Determine the (X, Y) coordinate at the center of the cell enclosing the given text.  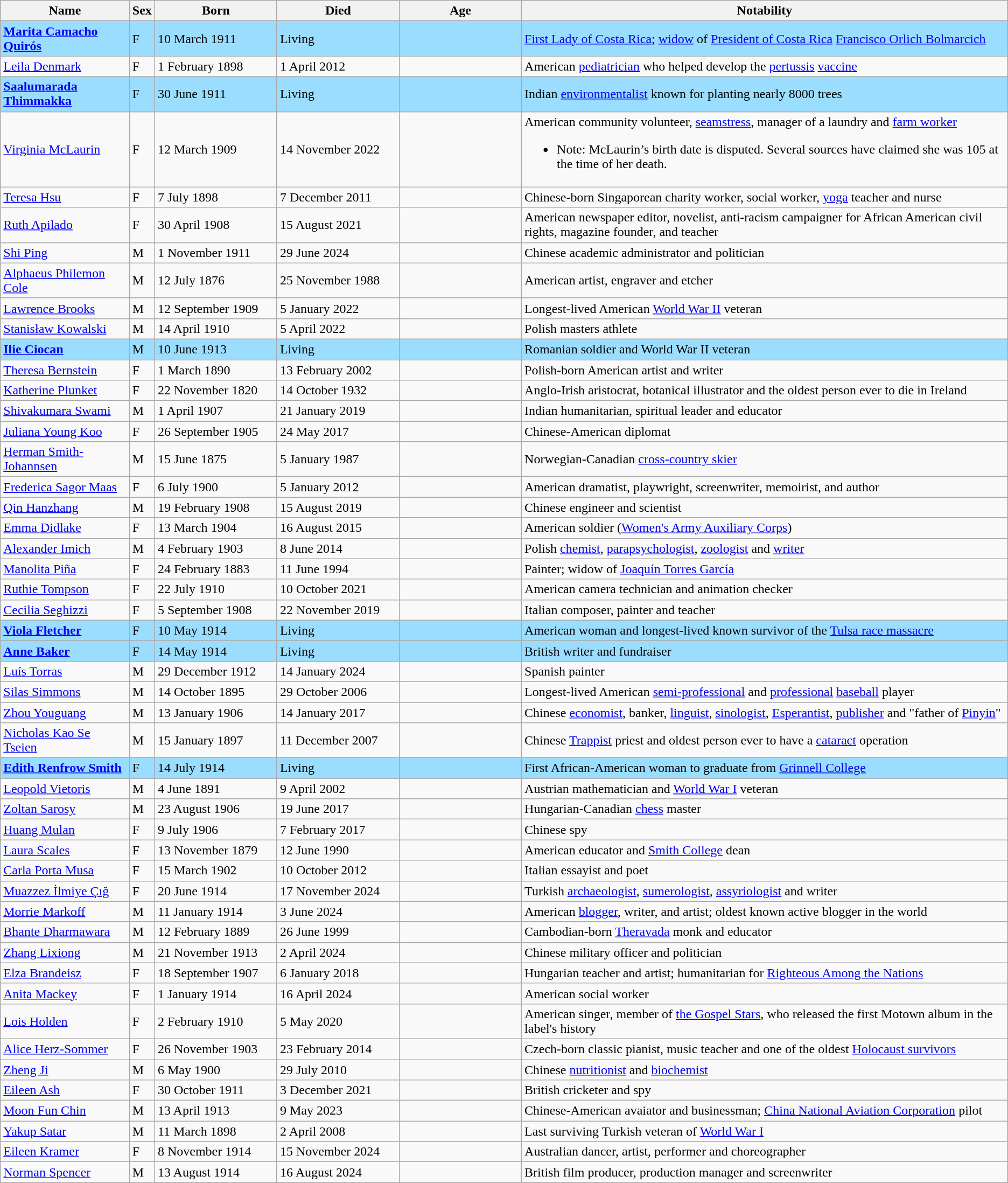
9 April 2002 (338, 789)
12 February 1889 (215, 932)
First Lady of Costa Rica; widow of President of Costa Rica Francisco Orlich Bolmarcich (765, 39)
13 February 2002 (338, 370)
Zhou Youguang (65, 713)
14 January 2024 (338, 671)
14 April 1910 (215, 329)
American artist, engraver and etcher (765, 280)
Frederica Sagor Maas (65, 487)
24 February 1883 (215, 569)
4 February 1903 (215, 548)
14 January 2017 (338, 713)
Notability (765, 11)
5 January 2022 (338, 308)
Chinese spy (765, 830)
29 December 1912 (215, 671)
Lawrence Brooks (65, 308)
Stanisław Kowalski (65, 329)
American camera technician and animation checker (765, 589)
Virginia McLaurin (65, 149)
Viola Fletcher (65, 630)
24 May 2017 (338, 432)
12 September 1909 (215, 308)
7 February 2017 (338, 830)
30 October 1911 (215, 1090)
Katherine Plunket (65, 391)
10 June 1913 (215, 349)
15 January 1897 (215, 740)
5 September 1908 (215, 610)
Cambodian-born Theravada monk and educator (765, 932)
1 March 1890 (215, 370)
29 October 2006 (338, 692)
22 November 2019 (338, 610)
Chinese academic administrator and politician (765, 253)
Marita Camacho Quirós (65, 39)
14 October 1932 (338, 391)
Hungarian-Canadian chess master (765, 809)
6 July 1900 (215, 487)
Anita Mackey (65, 993)
American soldier (Women's Army Auxiliary Corps) (765, 528)
Last surviving Turkish veteran of World War I (765, 1131)
Moon Fun Chin (65, 1111)
Sex (142, 11)
20 June 1914 (215, 891)
Morrie Markoff (65, 911)
Ilie Ciocan (65, 349)
Manolita Piña (65, 569)
Luís Torras (65, 671)
1 February 1898 (215, 66)
American blogger, writer, and artist; oldest known active blogger in the world (765, 911)
Polish chemist, parapsychologist, zoologist and writer (765, 548)
Italian essayist and poet (765, 871)
15 November 2024 (338, 1152)
14 October 1895 (215, 692)
8 June 2014 (338, 548)
30 June 1911 (215, 94)
23 February 2014 (338, 1049)
10 October 2012 (338, 871)
Emma Didlake (65, 528)
Chinese-born Singaporean charity worker, social worker, yoga teacher and nurse (765, 197)
16 April 2024 (338, 993)
13 November 1879 (215, 850)
22 November 1820 (215, 391)
Chinese Trappist priest and oldest person ever to have a cataract operation (765, 740)
11 March 1898 (215, 1131)
Eileen Ash (65, 1090)
Laura Scales (65, 850)
Shivakumara Swami (65, 411)
Huang Mulan (65, 830)
Carla Porta Musa (65, 871)
14 November 2022 (338, 149)
Czech-born classic pianist, music teacher and one of the oldest Holocaust survivors (765, 1049)
Chinese economist, banker, linguist, sinologist, Esperantist, publisher and "father of Pinyin" (765, 713)
6 May 1900 (215, 1069)
Zoltan Sarosy (65, 809)
Elza Brandeisz (65, 973)
American social worker (765, 993)
Qin Hanzhang (65, 507)
Painter; widow of Joaquín Torres García (765, 569)
Hungarian teacher and artist; humanitarian for Righteous Among the Nations (765, 973)
19 February 1908 (215, 507)
Chinese nutritionist and biochemist (765, 1069)
5 May 2020 (338, 1021)
Saalumarada Thimmakka (65, 94)
13 January 1906 (215, 713)
15 June 1875 (215, 459)
First African-American woman to graduate from Grinnell College (765, 768)
Chinese-American avaiator and businessman; China National Aviation Corporation pilot (765, 1111)
9 July 1906 (215, 830)
Alexander Imich (65, 548)
3 June 2024 (338, 911)
Turkish archaeologist, sumerologist, assyriologist and writer (765, 891)
15 August 2021 (338, 225)
Norwegian-Canadian cross-country skier (765, 459)
14 May 1914 (215, 651)
Chinese engineer and scientist (765, 507)
21 January 2019 (338, 411)
Leopold Vietoris (65, 789)
American pediatrician who helped develop the pertussis vaccine (765, 66)
2 February 1910 (215, 1021)
American dramatist, playwright, screenwriter, memoirist, and author (765, 487)
17 November 2024 (338, 891)
Austrian mathematician and World War I veteran (765, 789)
5 January 1987 (338, 459)
American woman and longest-lived known survivor of the Tulsa race massacre (765, 630)
12 July 1876 (215, 280)
2 April 2008 (338, 1131)
26 June 1999 (338, 932)
14 July 1914 (215, 768)
29 July 2010 (338, 1069)
10 March 1911 (215, 39)
Polish masters athlete (765, 329)
Indian environmentalist known for planting nearly 8000 trees (765, 94)
11 December 2007 (338, 740)
19 June 2017 (338, 809)
29 June 2024 (338, 253)
18 September 1907 (215, 973)
Nicholas Kao Se Tseien (65, 740)
Anne Baker (65, 651)
British writer and fundraiser (765, 651)
Shi Ping (65, 253)
Name (65, 11)
26 November 1903 (215, 1049)
1 January 1914 (215, 993)
Indian humanitarian, spiritual leader and educator (765, 411)
Zheng Ji (65, 1069)
Leila Denmark (65, 66)
16 August 2015 (338, 528)
13 August 1914 (215, 1172)
22 July 1910 (215, 589)
3 December 2021 (338, 1090)
Ruthie Tompson (65, 589)
7 December 2011 (338, 197)
Spanish painter (765, 671)
Silas Simmons (65, 692)
Herman Smith-Johannsen (65, 459)
Born (215, 11)
Juliana Young Koo (65, 432)
6 January 2018 (338, 973)
Theresa Bernstein (65, 370)
23 August 1906 (215, 809)
8 November 1914 (215, 1152)
Longest-lived American semi-professional and professional baseball player (765, 692)
21 November 1913 (215, 952)
Age (460, 11)
American educator and Smith College dean (765, 850)
British film producer, production manager and screenwriter (765, 1172)
4 June 1891 (215, 789)
British cricketer and spy (765, 1090)
5 January 2012 (338, 487)
Edith Renfrow Smith (65, 768)
30 April 1908 (215, 225)
Muazzez İlmiye Çığ (65, 891)
Alphaeus Philemon Cole (65, 280)
Polish-born American artist and writer (765, 370)
11 June 1994 (338, 569)
10 October 2021 (338, 589)
2 April 2024 (338, 952)
15 August 2019 (338, 507)
13 March 1904 (215, 528)
Zhang Lixiong (65, 952)
15 March 1902 (215, 871)
Romanian soldier and World War II veteran (765, 349)
Ruth Apilado (65, 225)
12 June 1990 (338, 850)
1 November 1911 (215, 253)
1 April 1907 (215, 411)
16 August 2024 (338, 1172)
Cecilia Seghizzi (65, 610)
9 May 2023 (338, 1111)
Teresa Hsu (65, 197)
Chinese-American diplomat (765, 432)
13 April 1913 (215, 1111)
Alice Herz-Sommer (65, 1049)
Longest-lived American World War II veteran (765, 308)
10 May 1914 (215, 630)
5 April 2022 (338, 329)
1 April 2012 (338, 66)
7 July 1898 (215, 197)
25 November 1988 (338, 280)
Lois Holden (65, 1021)
Yakup Satar (65, 1131)
12 March 1909 (215, 149)
Chinese military officer and politician (765, 952)
American newspaper editor, novelist, anti-racism campaigner for African American civil rights, magazine founder, and teacher (765, 225)
26 September 1905 (215, 432)
Died (338, 11)
American singer, member of the Gospel Stars, who released the first Motown album in the label's history (765, 1021)
Eileen Kramer (65, 1152)
Norman Spencer (65, 1172)
Anglo-Irish aristocrat, botanical illustrator and the oldest person ever to die in Ireland (765, 391)
11 January 1914 (215, 911)
Bhante Dharmawara (65, 932)
Italian composer, painter and teacher (765, 610)
Australian dancer, artist, performer and choreographer (765, 1152)
